Provide the [X, Y] coordinate of the cell's center where the given text is located.  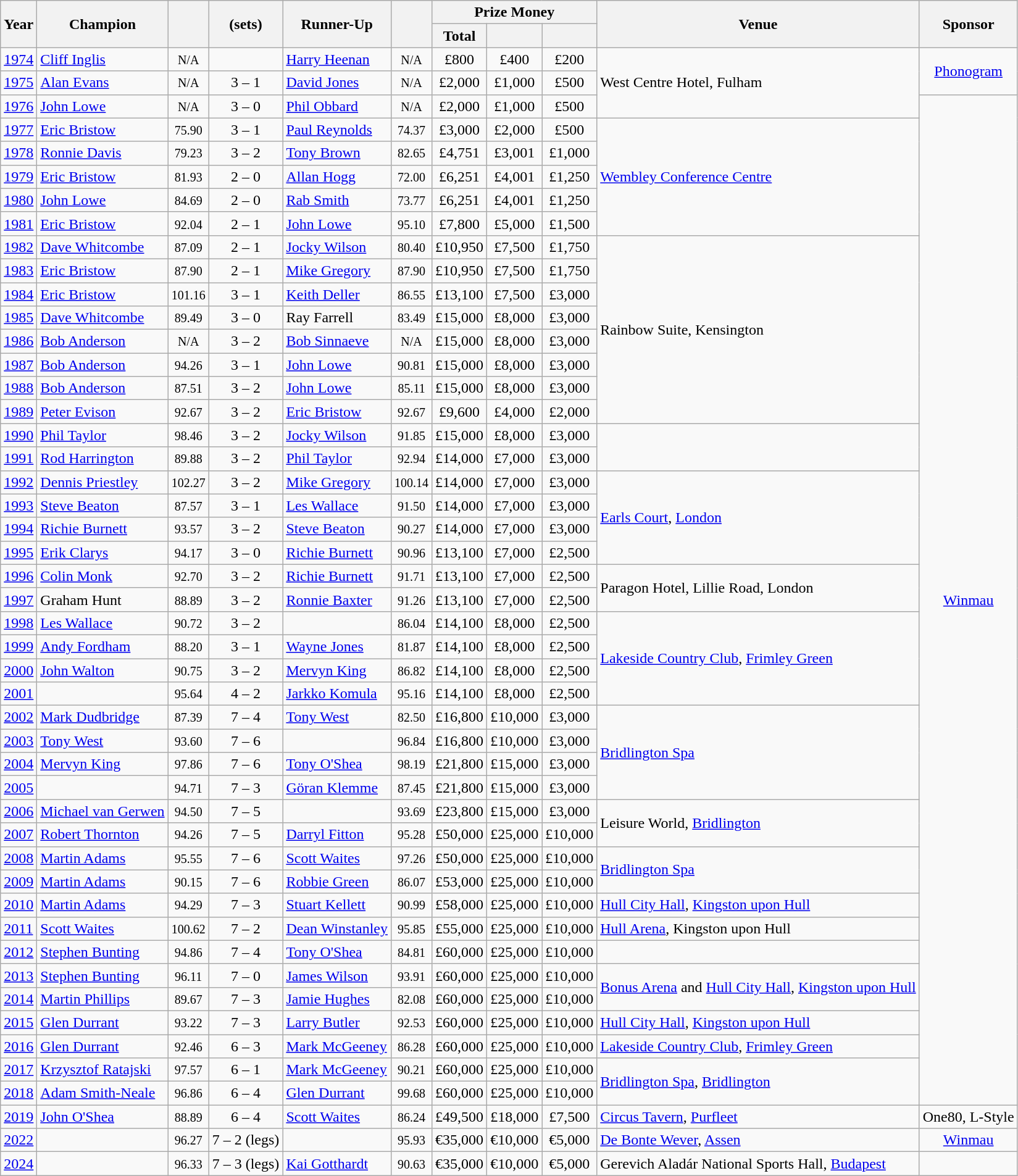
De Bonte Wever, Assen [758, 1140]
90.27 [412, 529]
90.75 [188, 670]
87.57 [188, 506]
Ronnie Baxter [337, 599]
95.55 [188, 858]
Peter Evison [102, 412]
2012 [19, 952]
1979 [19, 177]
96.11 [188, 975]
1981 [19, 223]
Ray Farrell [337, 318]
2017 [19, 1070]
Circus Tavern, Purfleet [758, 1117]
6 – 3 [246, 1046]
2015 [19, 1022]
Stuart Kellett [337, 905]
81.93 [188, 177]
John O'Shea [102, 1117]
84.81 [412, 952]
82.50 [412, 717]
91.71 [412, 576]
98.19 [412, 764]
2008 [19, 858]
94.50 [188, 811]
91.26 [412, 599]
1987 [19, 365]
Ronnie Davis [102, 153]
89.88 [188, 459]
Phil Obbard [337, 106]
86.07 [412, 882]
£55,000 [459, 928]
96.27 [188, 1140]
100.14 [412, 482]
95.16 [412, 694]
102.27 [188, 482]
Larry Butler [337, 1022]
81.87 [412, 646]
92.46 [188, 1046]
94.71 [188, 788]
Robert Thornton [102, 835]
90.99 [412, 905]
90.21 [412, 1070]
(sets) [246, 24]
90.63 [412, 1164]
Earls Court, London [758, 517]
Harry Heenan [337, 59]
7 – 2 (legs) [246, 1140]
100.62 [188, 928]
2019 [19, 1117]
93.22 [188, 1022]
92.53 [412, 1022]
1997 [19, 599]
93.60 [188, 741]
Bridlington Spa, Bridlington [758, 1082]
1977 [19, 130]
74.37 [412, 130]
82.65 [412, 153]
Rab Smith [337, 200]
£3,001 [515, 153]
97.57 [188, 1070]
1993 [19, 506]
90.15 [188, 882]
Paul Reynolds [337, 130]
2007 [19, 835]
1978 [19, 153]
£53,000 [459, 882]
Cliff Inglis [102, 59]
£400 [515, 59]
1989 [19, 412]
One80, L-Style [968, 1117]
1982 [19, 247]
80.40 [412, 247]
Alan Evans [102, 83]
Gerevich Aladár National Sports Hall, Budapest [758, 1164]
2010 [19, 905]
James Wilson [337, 975]
£18,000 [515, 1117]
86.55 [412, 294]
Hull Arena, Kingston upon Hull [758, 928]
Erik Clarys [102, 553]
87.09 [188, 247]
Colin Monk [102, 576]
Year [19, 24]
Dean Winstanley [337, 928]
Jarkko Komula [337, 694]
93.91 [412, 975]
85.11 [412, 388]
1976 [19, 106]
2000 [19, 670]
95.85 [412, 928]
95.64 [188, 694]
2002 [19, 717]
97.86 [188, 764]
73.77 [412, 200]
95.28 [412, 835]
1998 [19, 623]
93.69 [412, 811]
6 – 1 [246, 1070]
90.72 [188, 623]
2003 [19, 741]
Adam Smith-Neale [102, 1093]
£23,800 [459, 811]
Kai Gotthardt [337, 1164]
Total [459, 36]
1995 [19, 553]
Darryl Fitton [337, 835]
Martin Phillips [102, 999]
Jamie Hughes [337, 999]
Tony Brown [337, 153]
2011 [19, 928]
£4,000 [515, 412]
89.49 [188, 318]
Wembley Conference Centre [758, 177]
7 – 2 [246, 928]
David Jones [337, 83]
7 – 3 (legs) [246, 1164]
96.33 [188, 1164]
Krzysztof Ratajski [102, 1070]
82.08 [412, 999]
Robbie Green [337, 882]
Göran Klemme [337, 788]
£7,800 [459, 223]
Mark Dudbridge [102, 717]
94.29 [188, 905]
90.81 [412, 365]
1975 [19, 83]
98.46 [188, 435]
Dennis Priestley [102, 482]
95.93 [412, 1140]
91.50 [412, 506]
Runner-Up [337, 24]
£4,751 [459, 153]
Bonus Arena and Hull City Hall, Kingston upon Hull [758, 987]
1974 [19, 59]
2013 [19, 975]
2009 [19, 882]
83.49 [412, 318]
1988 [19, 388]
John Walton [102, 670]
75.90 [188, 130]
Paragon Hotel, Lillie Road, London [758, 588]
72.00 [412, 177]
84.69 [188, 200]
Champion [102, 24]
1994 [19, 529]
99.68 [412, 1093]
1983 [19, 270]
2004 [19, 764]
2001 [19, 694]
86.24 [412, 1117]
2024 [19, 1164]
Wayne Jones [337, 646]
£5,000 [515, 223]
2022 [19, 1140]
Rainbow Suite, Kensington [758, 329]
1985 [19, 318]
1990 [19, 435]
Graham Hunt [102, 599]
Keith Deller [337, 294]
87.51 [188, 388]
88.20 [188, 646]
86.04 [412, 623]
Phonogram [968, 71]
4 – 2 [246, 694]
1986 [19, 341]
1991 [19, 459]
Sponsor [968, 24]
94.86 [188, 952]
79.23 [188, 153]
96.84 [412, 741]
Andy Fordham [102, 646]
94.17 [188, 553]
92.70 [188, 576]
89.67 [188, 999]
93.57 [188, 529]
87.39 [188, 717]
1999 [19, 646]
1996 [19, 576]
Rod Harrington [102, 459]
2006 [19, 811]
1980 [19, 200]
Bob Sinnaeve [337, 341]
92.94 [412, 459]
Venue [758, 24]
7 – 0 [246, 975]
£9,600 [459, 412]
2016 [19, 1046]
2014 [19, 999]
86.28 [412, 1046]
£200 [569, 59]
95.10 [412, 223]
£800 [459, 59]
£58,000 [459, 905]
101.16 [188, 294]
Allan Hogg [337, 177]
92.04 [188, 223]
Leisure World, Bridlington [758, 823]
£49,500 [459, 1117]
86.82 [412, 670]
2018 [19, 1093]
96.86 [188, 1093]
1984 [19, 294]
91.85 [412, 435]
£1,500 [569, 223]
87.45 [412, 788]
90.96 [412, 553]
97.26 [412, 858]
Michael van Gerwen [102, 811]
2005 [19, 788]
1992 [19, 482]
West Centre Hotel, Fulham [758, 83]
Prize Money [515, 12]
